Determine the (X, Y) coordinate at the center of the cell enclosing the given text.  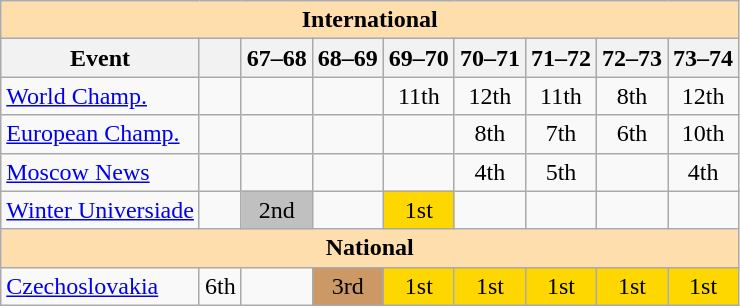
2nd (276, 210)
68–69 (348, 58)
Czechoslovakia (100, 286)
National (370, 248)
73–74 (704, 58)
70–71 (490, 58)
Event (100, 58)
European Champ. (100, 134)
69–70 (418, 58)
Moscow News (100, 172)
5th (560, 172)
72–73 (632, 58)
71–72 (560, 58)
67–68 (276, 58)
3rd (348, 286)
7th (560, 134)
World Champ. (100, 96)
10th (704, 134)
International (370, 20)
Winter Universiade (100, 210)
